Search for the cell housing the specified text and yield its (X, Y) center coordinate. 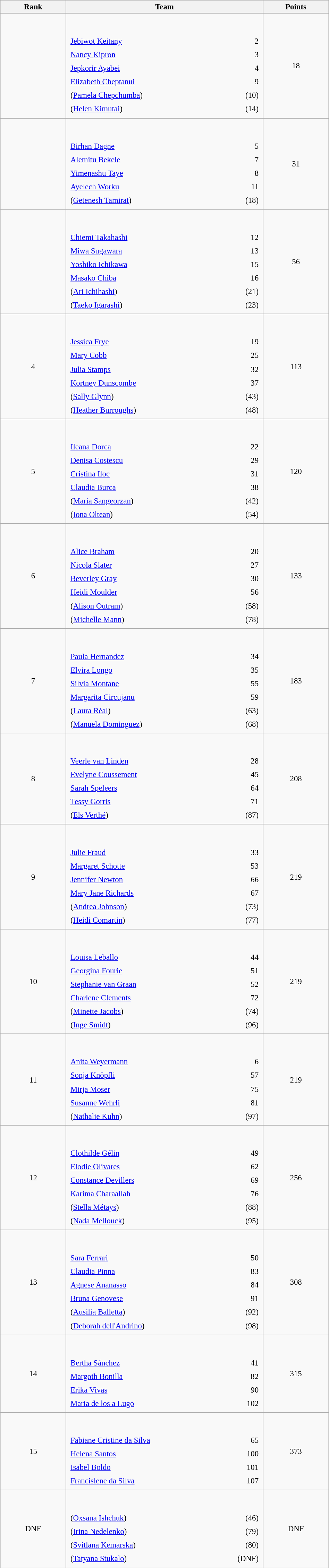
14 (33, 1373)
(Ari Ichihashi) (144, 291)
(78) (239, 619)
82 (243, 1376)
(42) (242, 501)
81 (240, 1102)
(23) (240, 305)
(Oxsana Ishchuk) (46) (Irina Nedelenko) (79) (Svitlana Kemarska) (80) (Tatyana Stukalo) (DNF) (164, 1529)
(80) (235, 1545)
50 (244, 1258)
(Inge Smidt) (146, 1025)
34 (243, 656)
Jessica Frye (146, 342)
Silvia Montane (147, 683)
45 (242, 775)
Anita Weyermann (144, 1062)
62 (242, 1166)
Margaret Schotte (145, 866)
183 (296, 681)
Mary Jane Richards (145, 893)
Rank (33, 7)
Karima Charaallah (145, 1194)
(Oxsana Ishchuk) (139, 1518)
Ayelech Worku (144, 187)
Jebiwot Keitany 2 Nancy Kipron 3 Jepkorir Ayabei 4 Elizabeth Cheptanui 9 (Pamela Chepchumba) (10) (Helen Kimutai) (14) (164, 66)
Claudia Pinna (147, 1272)
(Iona Oltean) (145, 515)
(68) (243, 724)
Sonja Knöpfli (144, 1075)
83 (244, 1272)
113 (296, 367)
Bertha Sánchez (146, 1363)
Tessy Gorris (146, 802)
(43) (242, 396)
10 (33, 982)
Clothilde Gélin 49 Elodie Olivares 62 Constance Devillers 69 Karima Charaallah 76 (Stella Métays) (88) (Nada Mellouck) (95) (164, 1178)
(48) (242, 410)
Nicola Slater (143, 565)
(21) (240, 291)
(Nada Mellouck) (145, 1221)
90 (243, 1390)
18 (296, 66)
Denisa Costescu (145, 460)
(Manuela Dominguez) (147, 724)
Mirja Moser (144, 1089)
37 (242, 382)
256 (296, 1178)
Louisa Leballo (146, 957)
Mary Cobb (146, 355)
(Heather Burroughs) (146, 410)
Elodie Olivares (145, 1166)
Beverley Gray (143, 579)
(Ausilia Balletta) (147, 1312)
84 (244, 1285)
41 (243, 1363)
Chiemi Takahashi (144, 237)
53 (241, 866)
(Minette Jacobs) (146, 1011)
(14) (243, 109)
Margarita Circujanu (147, 697)
(87) (242, 815)
Jebiwot Keitany (147, 41)
Fabiane Cristine da Silva (149, 1440)
76 (242, 1194)
Team (164, 7)
Ileana Dorca 22 Denisa Costescu 29 Cristina Iloc 31 Claudia Burca 38 (Maria Sangeorzan) (42) (Iona Oltean) (54) (164, 471)
Paula Hernandez 34 Elvira Longo 35 Silvia Montane 55 Margarita Circujanu 59 (Laura Réal) (63) (Manuela Dominguez) (68) (164, 681)
Elizabeth Cheptanui (147, 82)
64 (242, 788)
107 (246, 1481)
25 (242, 355)
Kortney Dunscombe (146, 382)
75 (240, 1089)
52 (242, 984)
(Andrea Johnson) (145, 906)
(DNF) (235, 1559)
(95) (242, 1221)
Francislene da Silva (149, 1481)
Clothilde Gélin (145, 1153)
20 (239, 552)
(Taeko Igarashi) (144, 305)
(79) (235, 1532)
30 (239, 579)
101 (246, 1467)
2 (243, 41)
(Michelle Mann) (143, 619)
(Sally Glynn) (146, 396)
35 (243, 670)
Helena Santos (149, 1454)
(18) (241, 200)
29 (242, 460)
Georgina Fourie (146, 971)
55 (243, 683)
Susanne Wehrli (144, 1102)
32 (242, 369)
Isabel Boldo (149, 1467)
(Getenesh Tamirat) (144, 200)
33 (241, 852)
Veerle van Linden 28 Evelyne Coussement 45 Sarah Speleers 64 Tessy Gorris 71 (Els Verthé) (87) (164, 779)
Sara Ferrari 50 Claudia Pinna 83 Agnese Ananasso 84 Bruna Genovese 91 (Ausilia Balletta) (92) (Deborah dell'Andrino) (98) (164, 1282)
100 (246, 1454)
Heidi Moulder (143, 592)
59 (243, 697)
19 (242, 342)
Sarah Speleers (146, 788)
Stephanie van Graan (146, 984)
(77) (241, 920)
Birhan Dagne 5 Alemitu Bekele 7 Yimenashu Taye 8 Ayelech Worku 11 (Getenesh Tamirat) (18) (164, 164)
(Irina Nedelenko) (139, 1532)
72 (242, 998)
(58) (239, 606)
120 (296, 471)
Ileana Dorca (145, 447)
102 (243, 1403)
(Pamela Chepchumba) (147, 95)
65 (246, 1440)
Bertha Sánchez 41 Margoth Bonilla 82 Erika Vivas 90 Maria de los a Lugo 102 (164, 1373)
(Stella Métays) (145, 1207)
44 (242, 957)
(92) (244, 1312)
67 (241, 893)
91 (244, 1299)
Jessica Frye 19 Mary Cobb 25 Julia Stamps 32 Kortney Dunscombe 37 (Sally Glynn) (43) (Heather Burroughs) (48) (164, 367)
Julie Fraud (145, 852)
Evelyne Coussement (146, 775)
16 (240, 278)
(Nathalie Kuhn) (144, 1116)
Erika Vivas (146, 1390)
Masako Chiba (144, 278)
Alice Braham 20 Nicola Slater 27 Beverley Gray 30 Heidi Moulder 56 (Alison Outram) (58) (Michelle Mann) (78) (164, 576)
Yimenashu Taye (144, 173)
Margoth Bonilla (146, 1376)
Fabiane Cristine da Silva 65 Helena Santos 100 Isabel Boldo 101 Francislene da Silva 107 (164, 1451)
(97) (240, 1116)
208 (296, 779)
Constance Devillers (145, 1180)
Points (296, 7)
(Els Verthé) (146, 815)
(Alison Outram) (143, 606)
Julie Fraud 33 Margaret Schotte 53 Jennifer Newton 66 Mary Jane Richards 67 (Andrea Johnson) (73) (Heidi Comartin) (77) (164, 877)
373 (296, 1451)
57 (240, 1075)
(73) (241, 906)
Louisa Leballo 44 Georgina Fourie 51 Stephanie van Graan 52 Charlene Clements 72 (Minette Jacobs) (74) (Inge Smidt) (96) (164, 982)
Anita Weyermann 6 Sonja Knöpfli 57 Mirja Moser 75 Susanne Wehrli 81 (Nathalie Kuhn) (97) (164, 1080)
(Deborah dell'Andrino) (147, 1326)
49 (242, 1153)
Sara Ferrari (147, 1258)
(Laura Réal) (147, 710)
Claudia Burca (145, 488)
(63) (243, 710)
Charlene Clements (146, 998)
Julia Stamps (146, 369)
Jennifer Newton (145, 879)
Alice Braham (143, 552)
(46) (235, 1518)
(Svitlana Kemarska) (139, 1545)
(Heidi Comartin) (145, 920)
(88) (242, 1207)
(Helen Kimutai) (147, 109)
Miwa Sugawara (144, 251)
Yoshiko Ichikawa (144, 264)
315 (296, 1373)
Jepkorir Ayabei (147, 68)
69 (242, 1180)
Bruna Genovese (147, 1299)
22 (242, 447)
(Maria Sangeorzan) (145, 501)
Cristina Iloc (145, 474)
(54) (242, 515)
28 (242, 761)
Maria de los a Lugo (146, 1403)
Veerle van Linden (146, 761)
38 (242, 488)
3 (243, 55)
Nancy Kipron (147, 55)
308 (296, 1282)
(98) (244, 1326)
66 (241, 879)
71 (242, 802)
133 (296, 576)
51 (242, 971)
Elvira Longo (147, 670)
27 (239, 565)
Paula Hernandez (147, 656)
(96) (242, 1025)
(Tatyana Stukalo) (139, 1559)
Birhan Dagne (144, 146)
Agnese Ananasso (147, 1285)
Chiemi Takahashi 12 Miwa Sugawara 13 Yoshiko Ichikawa 15 Masako Chiba 16 (Ari Ichihashi) (21) (Taeko Igarashi) (23) (164, 262)
(74) (242, 1011)
(10) (243, 95)
Alemitu Bekele (144, 160)
